Capture the cell that displays the provided text and extract its [X, Y] central coordinate. 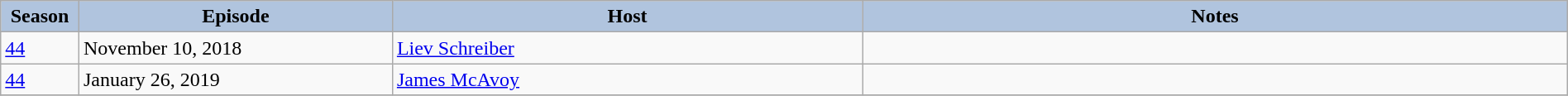
James McAvoy [627, 79]
November 10, 2018 [235, 48]
Season [40, 17]
Episode [235, 17]
Host [627, 17]
Liev Schreiber [627, 48]
January 26, 2019 [235, 79]
Notes [1216, 17]
